Search for the cell housing the specified text and yield its [x, y] center coordinate. 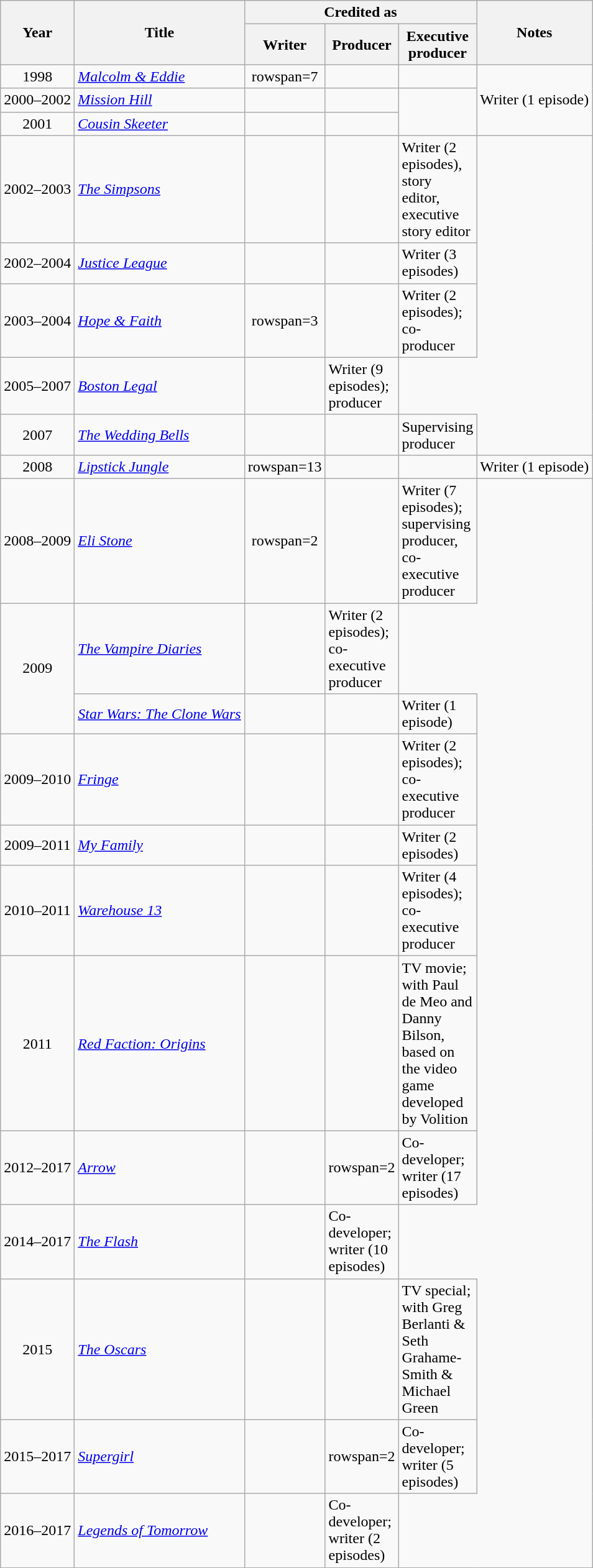
Notes [535, 32]
The Simpsons [159, 189]
2002–2003 [37, 189]
Hope & Faith [159, 321]
Mission Hill [159, 100]
2000–2002 [37, 100]
2015–2017 [37, 1456]
2005–2007 [37, 386]
Lipstick Jungle [159, 467]
Supervising producer [438, 435]
Eli Stone [159, 540]
The Flash [159, 1241]
1998 [37, 76]
Writer (2 episodes) [438, 845]
Warehouse 13 [159, 911]
2010–2011 [37, 911]
rowspan=3 [285, 321]
TV special; with Greg Berlanti & Seth Grahame-Smith & Michael Green [438, 1349]
2008–2009 [37, 540]
Year [37, 32]
Cousin Skeeter [159, 124]
Credited as [361, 12]
2016–2017 [37, 1531]
Title [159, 32]
2002–2004 [37, 263]
2015 [37, 1349]
Red Faction: Origins [159, 1044]
Fringe [159, 780]
My Family [159, 845]
2008 [37, 467]
Co-developer; writer (5 episodes) [438, 1456]
Writer (7 episodes); supervising producer, co-executive producer [438, 540]
The Oscars [159, 1349]
Boston Legal [159, 386]
2001 [37, 124]
Co-developer; writer (10 episodes) [362, 1241]
2011 [37, 1044]
Co-developer; writer (17 episodes) [438, 1168]
Writer (3 episodes) [438, 263]
The Vampire Diaries [159, 648]
Supergirl [159, 1456]
Producer [362, 45]
Co-developer; writer (2 episodes) [362, 1531]
2009–2010 [37, 780]
Writer (2 episodes); co-producer [438, 321]
Justice League [159, 263]
Writer [285, 45]
Arrow [159, 1168]
2009 [37, 668]
Star Wars: The Clone Wars [159, 714]
Legends of Tomorrow [159, 1531]
Malcolm & Eddie [159, 76]
Writer (4 episodes); co-executive producer [438, 911]
rowspan=13 [285, 467]
2007 [37, 435]
Executive producer [438, 45]
TV movie; with Paul de Meo and Danny Bilson, based on the video game developed by Volition [438, 1044]
2012–2017 [37, 1168]
The Wedding Bells [159, 435]
2009–2011 [37, 845]
Writer (9 episodes); producer [362, 386]
rowspan=7 [285, 76]
2003–2004 [37, 321]
Writer (2 episodes), story editor, executive story editor [438, 189]
2014–2017 [37, 1241]
